From the cell containing the given text, extract its center point as (x, y) coordinate. 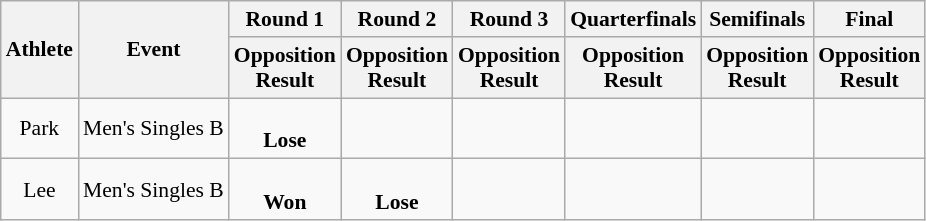
Lee (40, 190)
Quarterfinals (633, 19)
Park (40, 128)
Round 3 (509, 19)
Final (869, 19)
Semifinals (757, 19)
Athlete (40, 50)
Won (285, 190)
Event (154, 50)
Round 1 (285, 19)
Round 2 (397, 19)
